Extract the [x, y] coordinate from the center of the cell holding the provided text.  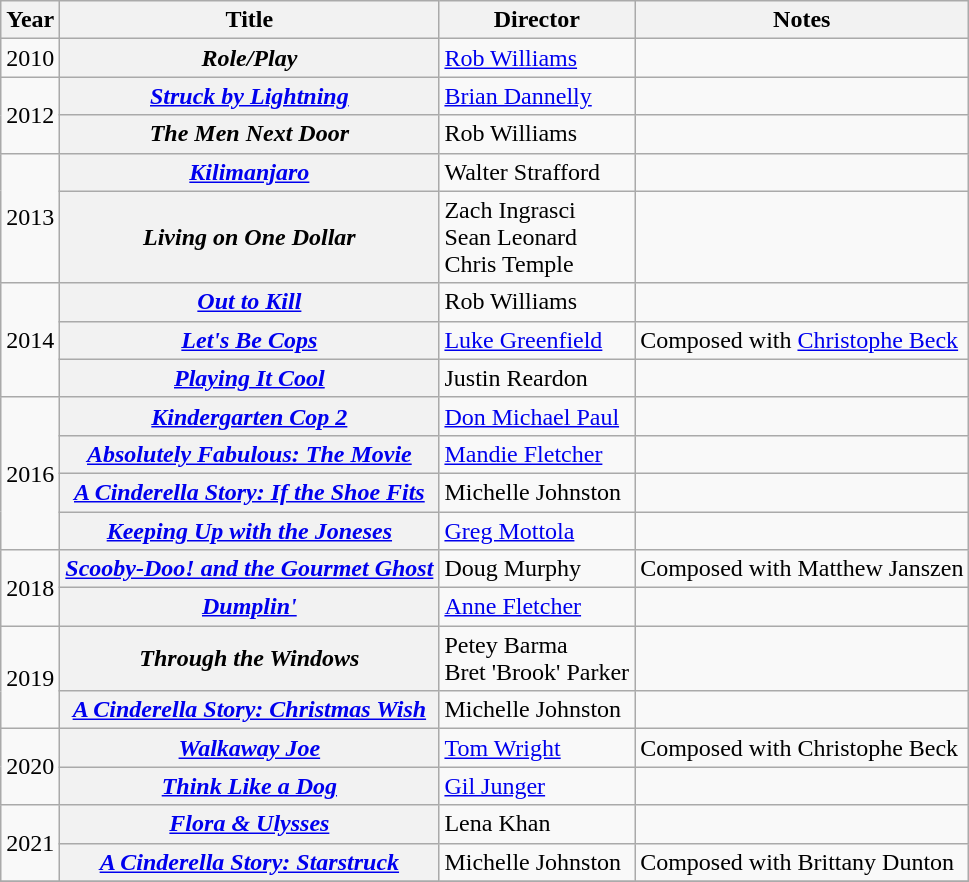
2021 [30, 843]
Anne Fletcher [537, 607]
Composed with Brittany Dunton [802, 862]
Composed with Matthew Janszen [802, 569]
Through the Windows [250, 658]
Absolutely Fabulous: The Movie [250, 454]
Role/Play [250, 58]
2016 [30, 473]
Keeping Up with the Joneses [250, 531]
A Cinderella Story: Christmas Wish [250, 710]
Director [537, 20]
2014 [30, 340]
Brian Dannelly [537, 96]
Struck by Lightning [250, 96]
Don Michael Paul [537, 416]
Kilimanjaro [250, 172]
Dumplin' [250, 607]
Out to Kill [250, 302]
Walkaway Joe [250, 748]
Tom Wright [537, 748]
Title [250, 20]
Zach IngrasciSean LeonardChris Temple [537, 237]
2018 [30, 588]
Let's Be Cops [250, 340]
Kindergarten Cop 2 [250, 416]
Flora & Ulysses [250, 824]
Petey BarmaBret 'Brook' Parker [537, 658]
Notes [802, 20]
Lena Khan [537, 824]
2019 [30, 678]
Justin Reardon [537, 378]
Luke Greenfield [537, 340]
Think Like a Dog [250, 786]
2012 [30, 115]
2020 [30, 767]
Greg Mottola [537, 531]
Gil Junger [537, 786]
2010 [30, 58]
Year [30, 20]
Doug Murphy [537, 569]
Playing It Cool [250, 378]
A Cinderella Story: Starstruck [250, 862]
The Men Next Door [250, 134]
A Cinderella Story: If the Shoe Fits [250, 492]
Mandie Fletcher [537, 454]
2013 [30, 218]
Walter Strafford [537, 172]
Scooby-Doo! and the Gourmet Ghost [250, 569]
Living on One Dollar [250, 237]
